Output the [x, y] coordinate of the center of the cell containing the given text.  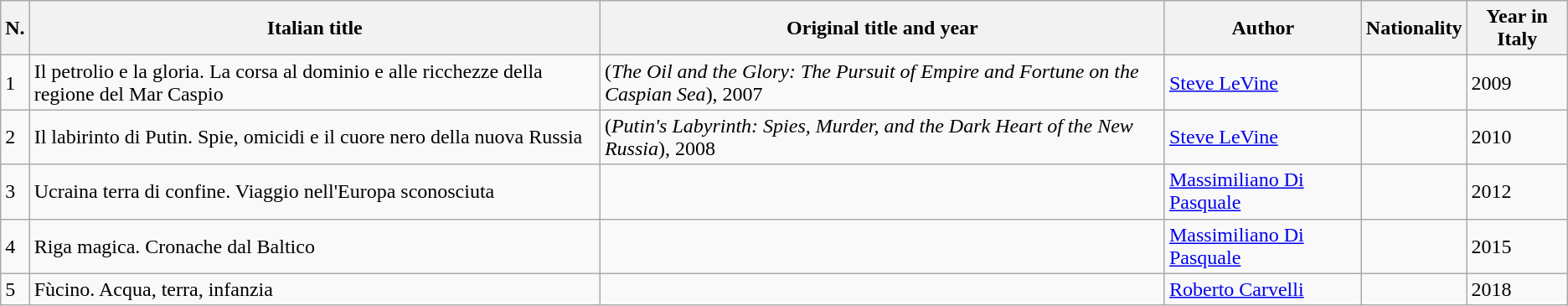
Fùcino. Acqua, terra, infanzia [315, 289]
2015 [1517, 246]
(Putin's Labyrinth: Spies, Murder, and the Dark Heart of the New Russia), 2008 [882, 137]
(The Oil and the Glory: The Pursuit of Empire and Fortune on the Caspian Sea), 2007 [882, 82]
Il labirinto di Putin. Spie, omicidi e il cuore nero della nuova Russia [315, 137]
N. [15, 29]
Riga magica. Cronache dal Baltico [315, 246]
1 [15, 82]
Year in Italy [1517, 29]
Roberto Carvelli [1263, 289]
Il petrolio e la gloria. La corsa al dominio e alle ricchezze della regione del Mar Caspio [315, 82]
2010 [1517, 137]
Ucraina terra di confine. Viaggio nell'Europa sconosciuta [315, 191]
Italian title [315, 29]
3 [15, 191]
2018 [1517, 289]
2009 [1517, 82]
Nationality [1414, 29]
2012 [1517, 191]
4 [15, 246]
2 [15, 137]
Author [1263, 29]
Original title and year [882, 29]
5 [15, 289]
